Locate the cell with the specified text and output its (X, Y) center coordinate. 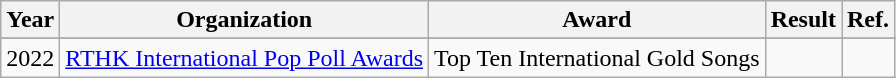
Ref. (868, 20)
2022 (30, 58)
Award (598, 20)
RTHK International Pop Poll Awards (244, 58)
Result (803, 20)
Top Ten International Gold Songs (598, 58)
Year (30, 20)
Organization (244, 20)
